Search for the cell housing the specified text and yield its (x, y) center coordinate. 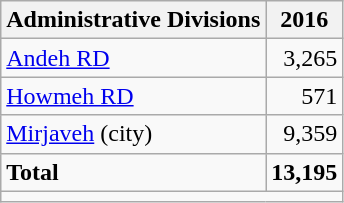
571 (304, 96)
3,265 (304, 58)
2016 (304, 20)
Howmeh RD (134, 96)
13,195 (304, 172)
Administrative Divisions (134, 20)
Total (134, 172)
Mirjaveh (city) (134, 134)
Andeh RD (134, 58)
9,359 (304, 134)
